Return (X, Y) of the center of cell containing provided text 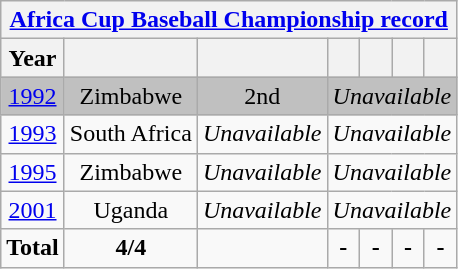
1993 (33, 134)
2001 (33, 210)
2nd (262, 96)
South Africa (130, 134)
Africa Cup Baseball Championship record (229, 20)
Uganda (130, 210)
1992 (33, 96)
Year (33, 58)
Total (33, 248)
4/4 (130, 248)
1995 (33, 172)
